Pinpoint the cell where the given text exists, returning its [x, y] midpoint coordinate. 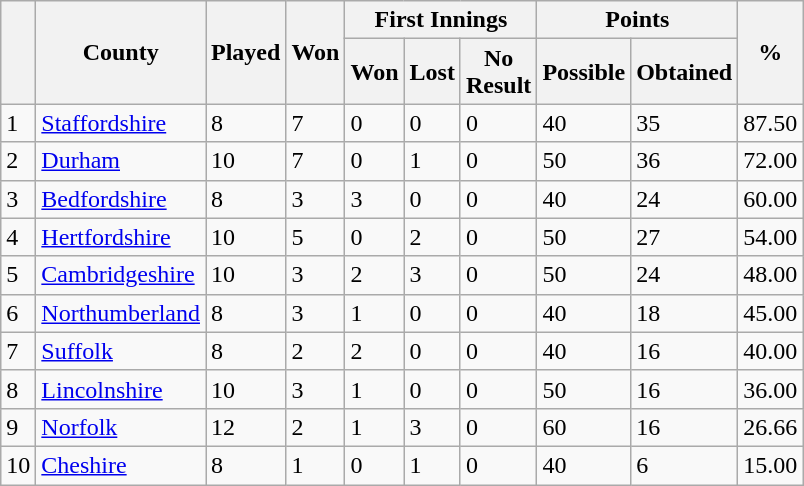
Durham [121, 161]
Suffolk [121, 351]
Northumberland [121, 313]
% [770, 52]
48.00 [770, 275]
Possible [584, 72]
72.00 [770, 161]
54.00 [770, 237]
Played [246, 52]
Lincolnshire [121, 389]
Bedfordshire [121, 199]
40.00 [770, 351]
Norfolk [121, 427]
27 [684, 237]
87.50 [770, 123]
9 [18, 427]
Lost [432, 72]
First Innings [441, 20]
35 [684, 123]
26.66 [770, 427]
Cambridgeshire [121, 275]
12 [246, 427]
36 [684, 161]
18 [684, 313]
60 [584, 427]
36.00 [770, 389]
Points [638, 20]
Hertfordshire [121, 237]
60.00 [770, 199]
Obtained [684, 72]
45.00 [770, 313]
4 [18, 237]
County [121, 52]
Staffordshire [121, 123]
NoResult [498, 72]
Cheshire [121, 465]
15.00 [770, 465]
